Determine the [X, Y] coordinate at the center of the cell enclosing the given text.  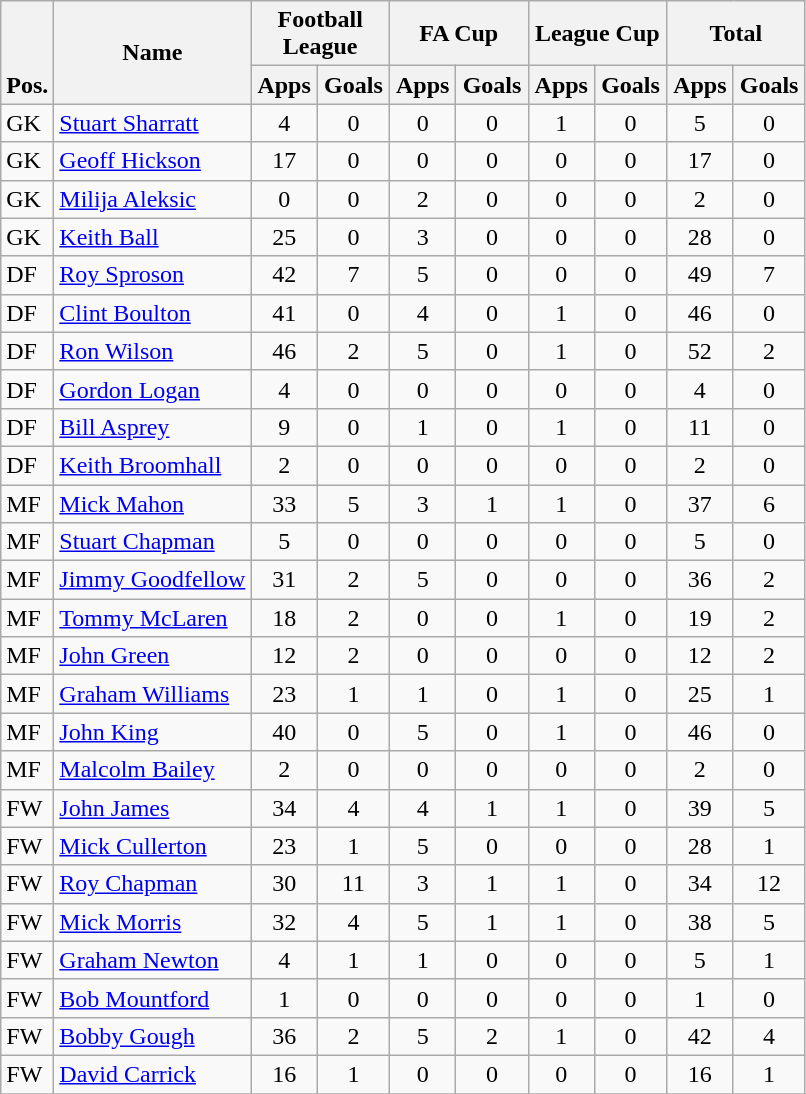
Stuart Sharratt [152, 123]
Jimmy Goodfellow [152, 580]
John King [152, 732]
Clint Boulton [152, 313]
Bob Mountford [152, 998]
Roy Sproson [152, 275]
Malcolm Bailey [152, 770]
19 [700, 618]
Bobby Gough [152, 1036]
Gordon Logan [152, 389]
52 [700, 351]
32 [284, 922]
Graham Newton [152, 960]
John Green [152, 656]
39 [700, 808]
David Carrick [152, 1074]
Milija Aleksic [152, 199]
FA Cup [458, 34]
Ron Wilson [152, 351]
33 [284, 503]
Name [152, 52]
Keith Broomhall [152, 465]
Bill Asprey [152, 427]
41 [284, 313]
Stuart Chapman [152, 542]
Roy Chapman [152, 884]
Geoff Hickson [152, 161]
Mick Morris [152, 922]
Keith Ball [152, 237]
49 [700, 275]
Football League [320, 34]
38 [700, 922]
31 [284, 580]
30 [284, 884]
Mick Cullerton [152, 846]
Tommy McLaren [152, 618]
Pos. [28, 52]
Total [736, 34]
9 [284, 427]
League Cup [598, 34]
Mick Mahon [152, 503]
John James [152, 808]
37 [700, 503]
40 [284, 732]
18 [284, 618]
Graham Williams [152, 694]
6 [769, 503]
